Extract the [x, y] coordinate from the center of the cell holding the provided text.  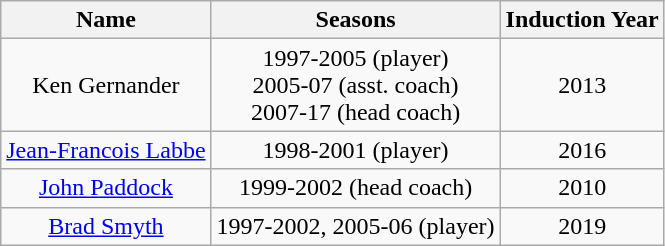
2019 [582, 226]
1997-2002, 2005-06 (player) [356, 226]
2013 [582, 85]
1999-2002 (head coach) [356, 188]
Ken Gernander [106, 85]
1997-2005 (player)2005-07 (asst. coach)2007-17 (head coach) [356, 85]
2010 [582, 188]
1998-2001 (player) [356, 150]
Name [106, 20]
Jean-Francois Labbe [106, 150]
Induction Year [582, 20]
Brad Smyth [106, 226]
2016 [582, 150]
John Paddock [106, 188]
Seasons [356, 20]
